Find where the given text appears and provide that cell's center as [X, Y] coordinate. 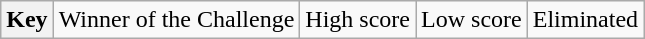
High score [358, 20]
Key [27, 20]
Low score [472, 20]
Winner of the Challenge [176, 20]
Eliminated [585, 20]
